Provide the [x, y] coordinate of the cell's center where the given text is located.  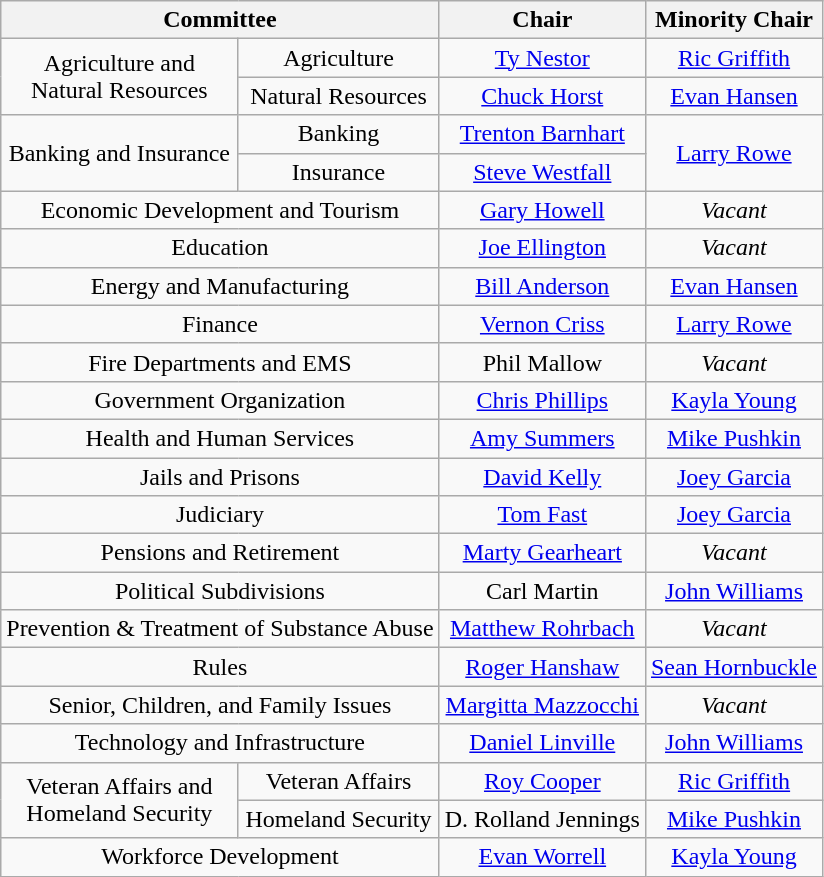
Roger Hanshaw [542, 667]
Education [220, 248]
Chris Phillips [542, 400]
Economic Development and Tourism [220, 210]
Ty Nestor [542, 58]
Tom Fast [542, 515]
Joe Ellington [542, 248]
Phil Mallow [542, 362]
Veteran Affairs and Homeland Security [120, 800]
Matthew Rohrbach [542, 629]
Gary Howell [542, 210]
Natural Resources [338, 96]
Marty Gearheart [542, 553]
Carl Martin [542, 591]
Senior, Children, and Family Issues [220, 705]
Trenton Barnhart [542, 134]
Agriculture and Natural Resources [120, 77]
Pensions and Retirement [220, 553]
D. Rolland Jennings [542, 819]
Workforce Development [220, 857]
Roy Cooper [542, 781]
Evan Worrell [542, 857]
Political Subdivisions [220, 591]
Chuck Horst [542, 96]
Steve Westfall [542, 172]
Energy and Manufacturing [220, 286]
Sean Hornbuckle [734, 667]
David Kelly [542, 477]
Amy Summers [542, 438]
Margitta Mazzocchi [542, 705]
Chair [542, 20]
Bill Anderson [542, 286]
Fire Departments and EMS [220, 362]
Banking [338, 134]
Minority Chair [734, 20]
Veteran Affairs [338, 781]
Government Organization [220, 400]
Finance [220, 324]
Insurance [338, 172]
Judiciary [220, 515]
Jails and Prisons [220, 477]
Agriculture [338, 58]
Rules [220, 667]
Daniel Linville [542, 743]
Vernon Criss [542, 324]
Homeland Security [338, 819]
Committee [220, 20]
Technology and Infrastructure [220, 743]
Prevention & Treatment of Substance Abuse [220, 629]
Banking and Insurance [120, 153]
Health and Human Services [220, 438]
